Detect which cell encompasses the target text, then output its (x, y) center coordinate. 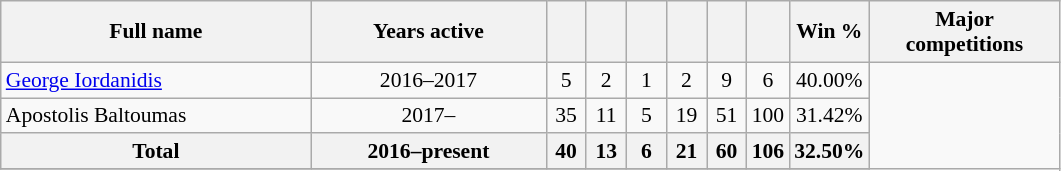
40.00% (829, 80)
2017– (428, 116)
1 (646, 80)
60 (726, 152)
9 (726, 80)
100 (768, 116)
George Iordanidis (156, 80)
11 (606, 116)
Years active (428, 32)
51 (726, 116)
2016–2017 (428, 80)
Full name (156, 32)
32.50% (829, 152)
Apostolis Baltoumas (156, 116)
35 (566, 116)
Total (156, 152)
31.42% (829, 116)
106 (768, 152)
Major competitions (964, 32)
40 (566, 152)
2016–present (428, 152)
21 (686, 152)
13 (606, 152)
19 (686, 116)
Win % (829, 32)
